Extract the [X, Y] coordinate from the center of the cell holding the provided text.  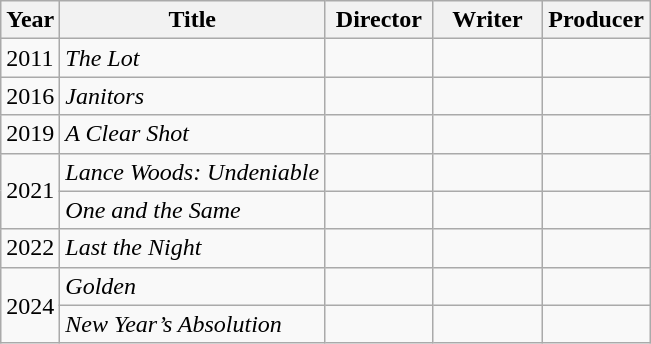
2016 [30, 96]
Year [30, 20]
Producer [596, 20]
Janitors [192, 96]
One and the Same [192, 210]
Director [380, 20]
Title [192, 20]
The Lot [192, 58]
New Year’s Absolution [192, 324]
2022 [30, 248]
2021 [30, 191]
Lance Woods: Undeniable [192, 172]
Last the Night [192, 248]
Golden [192, 286]
Writer [488, 20]
2019 [30, 134]
2024 [30, 305]
2011 [30, 58]
A Clear Shot [192, 134]
